Output the (x, y) coordinate of the center of the cell containing the given text.  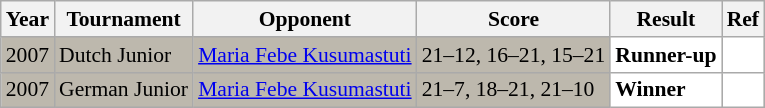
Year (28, 19)
Runner-up (666, 55)
Score (514, 19)
21–7, 18–21, 21–10 (514, 90)
21–12, 16–21, 15–21 (514, 55)
Tournament (124, 19)
Result (666, 19)
Dutch Junior (124, 55)
German Junior (124, 90)
Opponent (305, 19)
Ref (743, 19)
Winner (666, 90)
